Provide the (x, y) coordinate of the cell's center where the given text is located.  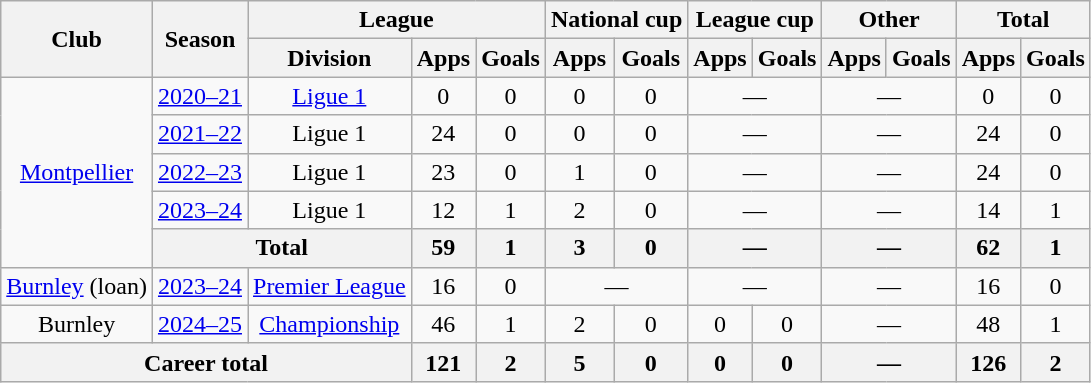
46 (443, 324)
14 (988, 210)
3 (579, 248)
Premier League (330, 286)
2022–23 (200, 172)
Club (77, 39)
Championship (330, 324)
Montpellier (77, 172)
Season (200, 39)
League cup (755, 20)
League (397, 20)
121 (443, 362)
12 (443, 210)
National cup (616, 20)
Career total (206, 362)
Division (330, 58)
23 (443, 172)
Burnley (loan) (77, 286)
59 (443, 248)
Other (889, 20)
2020–21 (200, 96)
62 (988, 248)
2024–25 (200, 324)
48 (988, 324)
Burnley (77, 324)
126 (988, 362)
2021–22 (200, 134)
5 (579, 362)
